Identify which cell holds the provided text, then report its [X, Y] central coordinate. 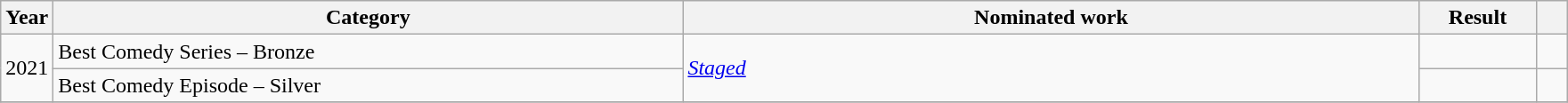
2021 [27, 68]
Best Comedy Series – Bronze [369, 51]
Category [369, 18]
Nominated work [1051, 18]
Result [1478, 18]
Year [27, 18]
Best Comedy Episode – Silver [369, 85]
Staged [1051, 68]
